From the cell containing the given text, extract its center point as [X, Y] coordinate. 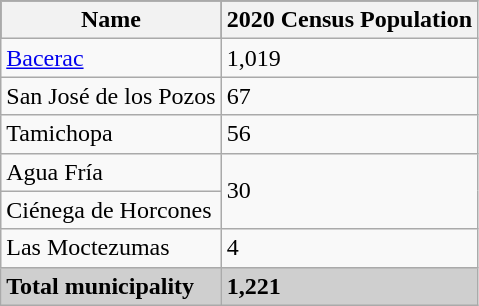
Tamichopa [111, 134]
Total municipality [111, 286]
67 [349, 96]
Name [111, 20]
Agua Fría [111, 172]
4 [349, 248]
1,221 [349, 286]
San José de los Pozos [111, 96]
2020 Census Population [349, 20]
1,019 [349, 58]
Ciénega de Horcones [111, 210]
30 [349, 191]
56 [349, 134]
Bacerac [111, 58]
Las Moctezumas [111, 248]
